Capture the cell that displays the provided text and extract its [x, y] central coordinate. 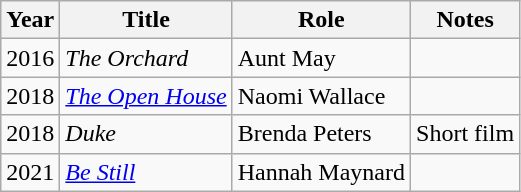
Duke [146, 134]
2016 [30, 58]
Aunt May [321, 58]
Role [321, 20]
The Open House [146, 96]
Title [146, 20]
Short film [466, 134]
Notes [466, 20]
Brenda Peters [321, 134]
Hannah Maynard [321, 172]
Be Still [146, 172]
Naomi Wallace [321, 96]
The Orchard [146, 58]
Year [30, 20]
2021 [30, 172]
